Extract the (x, y) coordinate from the center of the cell holding the provided text.  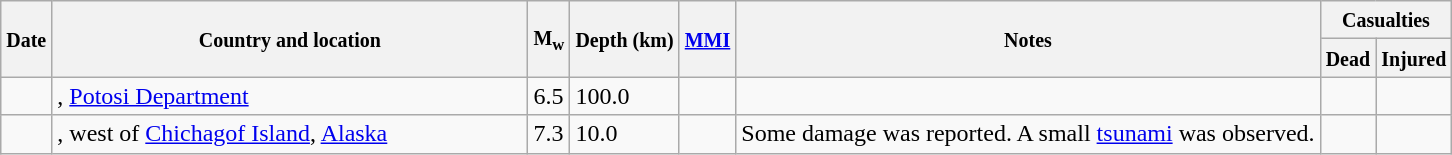
Country and location (290, 39)
Injured (1414, 58)
Depth (km) (624, 39)
Dead (1348, 58)
Notes (1028, 39)
MMI (708, 39)
100.0 (624, 96)
Mw (549, 39)
7.3 (549, 134)
Casualties (1386, 20)
Some damage was reported. A small tsunami was observed. (1028, 134)
Date (26, 39)
6.5 (549, 96)
, west of Chichagof Island, Alaska (290, 134)
, Potosi Department (290, 96)
10.0 (624, 134)
